Search for the cell housing the specified text and yield its [X, Y] center coordinate. 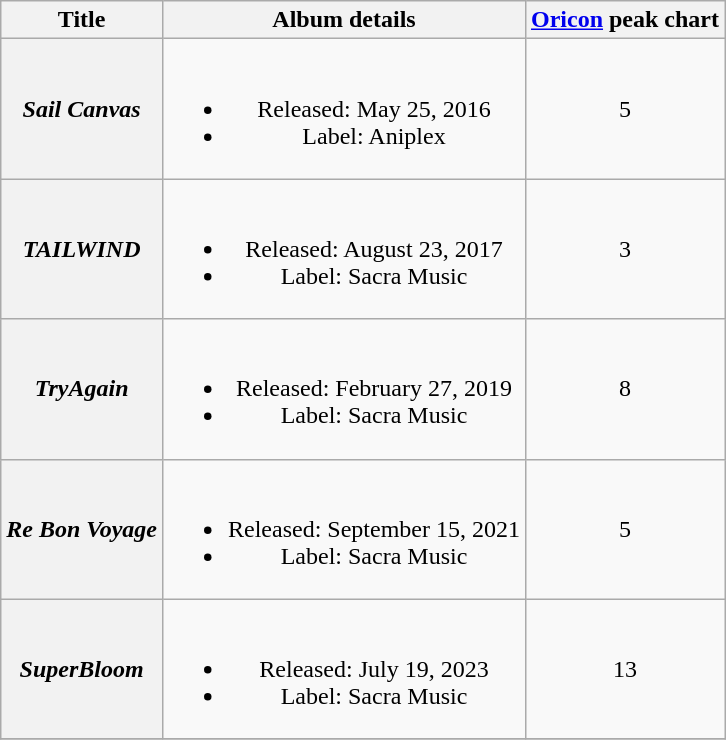
Oricon peak chart [624, 20]
Released: August 23, 2017Label: Sacra Music [344, 249]
13 [624, 669]
TAILWIND [82, 249]
Released: September 15, 2021Label: Sacra Music [344, 529]
Released: May 25, 2016Label: Aniplex [344, 109]
Re Bon Voyage [82, 529]
3 [624, 249]
Released: February 27, 2019Label: Sacra Music [344, 389]
8 [624, 389]
Title [82, 20]
Released: July 19, 2023Label: Sacra Music [344, 669]
Sail Canvas [82, 109]
SuperBloom [82, 669]
Album details [344, 20]
TryAgain [82, 389]
